Scan for the cell matching the given text and deliver its (x, y) coordinate at center. 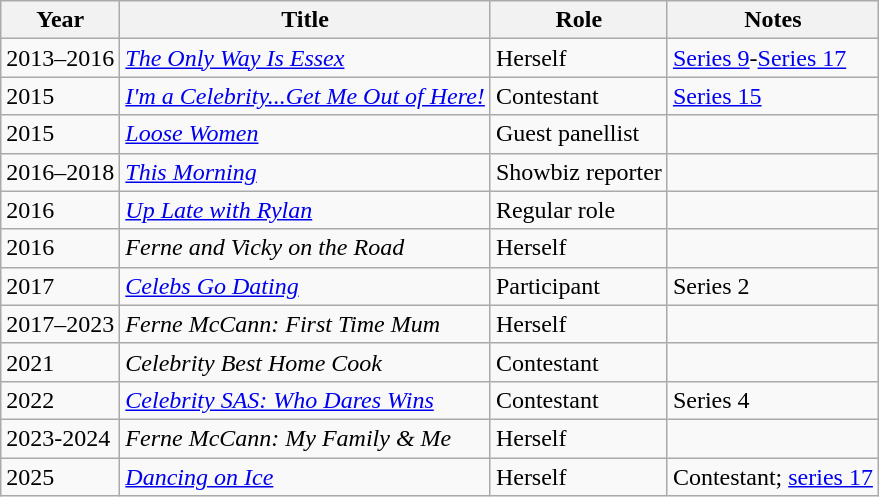
Showbiz reporter (578, 172)
Series 15 (772, 96)
Loose Women (306, 134)
Series 9-Series 17 (772, 58)
Year (60, 20)
This Morning (306, 172)
Dancing on Ice (306, 477)
Ferne McCann: My Family & Me (306, 438)
2016–2018 (60, 172)
Celebrity Best Home Cook (306, 362)
Role (578, 20)
Notes (772, 20)
Up Late with Rylan (306, 210)
The Only Way Is Essex (306, 58)
Celebs Go Dating (306, 286)
2025 (60, 477)
Participant (578, 286)
I'm a Celebrity...Get Me Out of Here! (306, 96)
Regular role (578, 210)
Ferne McCann: First Time Mum (306, 324)
Celebrity SAS: Who Dares Wins (306, 400)
Title (306, 20)
2017–2023 (60, 324)
2021 (60, 362)
2023-2024 (60, 438)
2022 (60, 400)
2017 (60, 286)
Contestant; series 17 (772, 477)
Series 2 (772, 286)
Series 4 (772, 400)
2013–2016 (60, 58)
Ferne and Vicky on the Road (306, 248)
Guest panellist (578, 134)
